Return the (x, y) coordinate for the center point of the cell that contains the specified text.  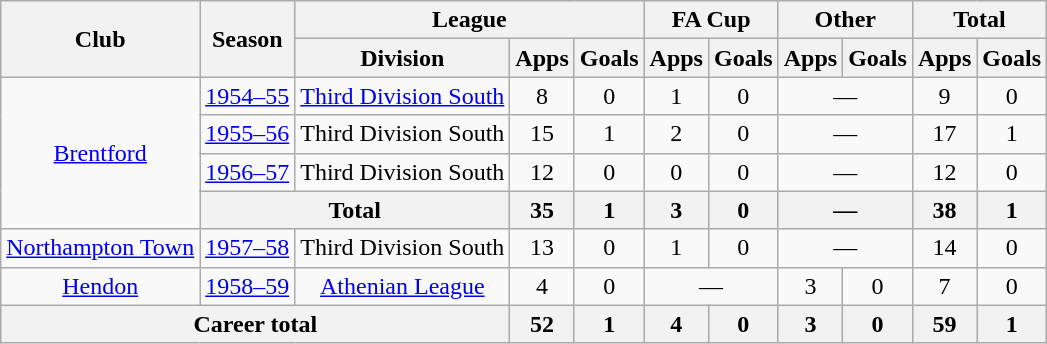
59 (944, 324)
League (470, 20)
Division (402, 58)
1957–58 (248, 248)
7 (944, 286)
9 (944, 96)
35 (542, 210)
13 (542, 248)
Career total (256, 324)
8 (542, 96)
1954–55 (248, 96)
FA Cup (711, 20)
Brentford (100, 153)
1958–59 (248, 286)
Season (248, 39)
Hendon (100, 286)
Athenian League (402, 286)
2 (676, 134)
1956–57 (248, 172)
Other (845, 20)
1955–56 (248, 134)
52 (542, 324)
15 (542, 134)
Club (100, 39)
14 (944, 248)
Northampton Town (100, 248)
38 (944, 210)
17 (944, 134)
